Provide the (x, y) coordinate of the cell's center where the given text is located.  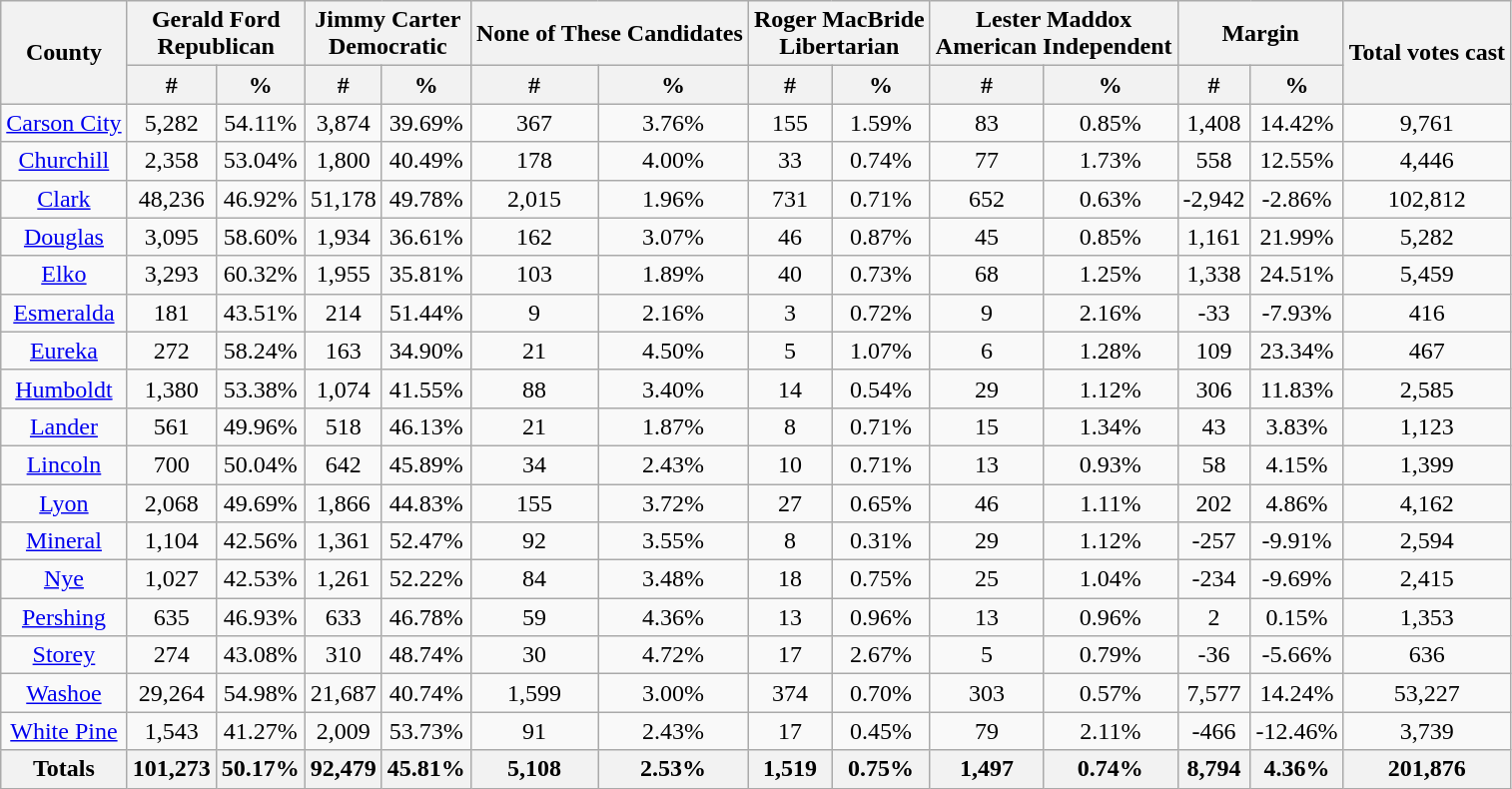
Douglas (64, 237)
1,543 (172, 731)
23.34% (1296, 351)
2.53% (673, 769)
40.74% (425, 693)
40 (789, 275)
1,104 (172, 541)
0.63% (1111, 199)
Washoe (64, 693)
Roger MacBrideLibertarian (839, 34)
27 (789, 502)
303 (987, 693)
1.04% (1111, 579)
35.81% (425, 275)
45.89% (425, 464)
White Pine (64, 731)
25 (987, 579)
3,095 (172, 237)
202 (1214, 502)
3.55% (673, 541)
1,261 (344, 579)
0.45% (881, 731)
1,027 (172, 579)
0.15% (1296, 617)
367 (533, 123)
54.98% (260, 693)
3.00% (673, 693)
Humboldt (64, 389)
53,227 (1427, 693)
-7.93% (1296, 313)
Margin (1260, 34)
2.67% (881, 655)
Total votes cast (1427, 52)
2,415 (1427, 579)
29,264 (172, 693)
45 (987, 237)
Pershing (64, 617)
40.49% (425, 161)
Clark (64, 199)
109 (1214, 351)
1,519 (789, 769)
91 (533, 731)
9,761 (1427, 123)
4.72% (673, 655)
-9.91% (1296, 541)
0.65% (881, 502)
3.72% (673, 502)
274 (172, 655)
-9.69% (1296, 579)
1,361 (344, 541)
2,015 (533, 199)
53.38% (260, 389)
7,577 (1214, 693)
1,123 (1427, 426)
21.99% (1296, 237)
50.17% (260, 769)
-2,942 (1214, 199)
Lander (64, 426)
84 (533, 579)
92 (533, 541)
652 (987, 199)
Totals (64, 769)
1,161 (1214, 237)
1.96% (673, 199)
58.60% (260, 237)
49.78% (425, 199)
None of These Candidates (609, 34)
Lincoln (64, 464)
636 (1427, 655)
1,338 (1214, 275)
68 (987, 275)
1.11% (1111, 502)
-33 (1214, 313)
Jimmy CarterDemocratic (387, 34)
49.69% (260, 502)
-466 (1214, 731)
1,408 (1214, 123)
8,794 (1214, 769)
1.25% (1111, 275)
18 (789, 579)
103 (533, 275)
53.04% (260, 161)
201,876 (1427, 769)
2,585 (1427, 389)
2,068 (172, 502)
1,866 (344, 502)
-5.66% (1296, 655)
43 (1214, 426)
44.83% (425, 502)
88 (533, 389)
50.04% (260, 464)
4,162 (1427, 502)
3.48% (673, 579)
42.53% (260, 579)
3,739 (1427, 731)
51.44% (425, 313)
101,273 (172, 769)
48,236 (172, 199)
642 (344, 464)
Nye (64, 579)
-257 (1214, 541)
46.92% (260, 199)
3 (789, 313)
0.87% (881, 237)
15 (987, 426)
4,446 (1427, 161)
49.96% (260, 426)
46.93% (260, 617)
11.83% (1296, 389)
58.24% (260, 351)
1,955 (344, 275)
5,108 (533, 769)
58 (1214, 464)
Elko (64, 275)
3.07% (673, 237)
51,178 (344, 199)
54.11% (260, 123)
558 (1214, 161)
45.81% (425, 769)
0.72% (881, 313)
46.13% (425, 426)
Churchill (64, 161)
Lester MaddoxAmerican Independent (1054, 34)
43.51% (260, 313)
10 (789, 464)
0.54% (881, 389)
2 (1214, 617)
-36 (1214, 655)
12.55% (1296, 161)
561 (172, 426)
30 (533, 655)
60.32% (260, 275)
731 (789, 199)
162 (533, 237)
14.24% (1296, 693)
43.08% (260, 655)
0.31% (881, 541)
700 (172, 464)
1.07% (881, 351)
3.76% (673, 123)
1.87% (673, 426)
14.42% (1296, 123)
1,380 (172, 389)
1.59% (881, 123)
1,599 (533, 693)
102,812 (1427, 199)
633 (344, 617)
0.70% (881, 693)
310 (344, 655)
Gerald FordRepublican (216, 34)
77 (987, 161)
Esmeralda (64, 313)
5,459 (1427, 275)
1,353 (1427, 617)
34 (533, 464)
1.28% (1111, 351)
2,358 (172, 161)
Storey (64, 655)
1,800 (344, 161)
53.73% (425, 731)
0.79% (1111, 655)
1,497 (987, 769)
3,293 (172, 275)
467 (1427, 351)
83 (987, 123)
0.93% (1111, 464)
6 (987, 351)
42.56% (260, 541)
Mineral (64, 541)
46.78% (425, 617)
52.47% (425, 541)
52.22% (425, 579)
1,399 (1427, 464)
214 (344, 313)
374 (789, 693)
33 (789, 161)
-12.46% (1296, 731)
0.73% (881, 275)
306 (1214, 389)
Lyon (64, 502)
178 (533, 161)
59 (533, 617)
3.40% (673, 389)
14 (789, 389)
Eureka (64, 351)
79 (987, 731)
92,479 (344, 769)
1.89% (673, 275)
272 (172, 351)
2,009 (344, 731)
416 (1427, 313)
3.83% (1296, 426)
518 (344, 426)
2,594 (1427, 541)
41.55% (425, 389)
-2.86% (1296, 199)
2.11% (1111, 731)
1,934 (344, 237)
39.69% (425, 123)
34.90% (425, 351)
41.27% (260, 731)
24.51% (1296, 275)
County (64, 52)
-234 (1214, 579)
36.61% (425, 237)
181 (172, 313)
48.74% (425, 655)
21,687 (344, 693)
635 (172, 617)
1,074 (344, 389)
4.50% (673, 351)
4.00% (673, 161)
0.57% (1111, 693)
4.15% (1296, 464)
4.86% (1296, 502)
1.34% (1111, 426)
3,874 (344, 123)
163 (344, 351)
Carson City (64, 123)
1.73% (1111, 161)
